Capture the cell that displays the provided text and extract its [x, y] central coordinate. 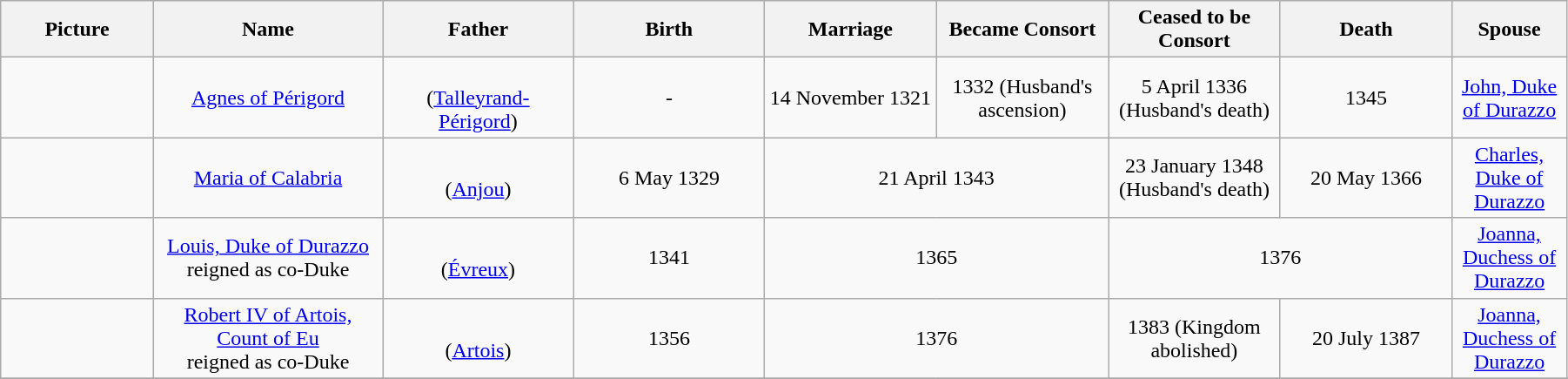
Maria of Calabria [268, 178]
(Évreux) [479, 258]
20 May 1366 [1366, 178]
Marriage [851, 30]
1345 [1366, 98]
1383 (Kingdom abolished) [1195, 338]
Robert IV of Artois, Count of Eu reigned as co-Duke [268, 338]
1365 [936, 258]
14 November 1321 [851, 98]
Spouse [1510, 30]
(Talleyrand-Périgord) [479, 98]
Became Consort [1022, 30]
6 May 1329 [668, 178]
21 April 1343 [936, 178]
Father [479, 30]
Picture [77, 30]
20 July 1387 [1366, 338]
(Artois) [479, 338]
Ceased to be Consort [1195, 30]
1356 [668, 338]
Louis, Duke of Durazzo reigned as co-Duke [268, 258]
Death [1366, 30]
(Anjou) [479, 178]
Name [268, 30]
Birth [668, 30]
23 January 1348(Husband's death) [1195, 178]
Charles, Duke of Durazzo [1510, 178]
1332 (Husband's ascension) [1022, 98]
Agnes of Périgord [268, 98]
- [668, 98]
5 April 1336 (Husband's death) [1195, 98]
John, Duke of Durazzo [1510, 98]
1341 [668, 258]
